Provide the [x, y] coordinate of the cell's center where the given text is located.  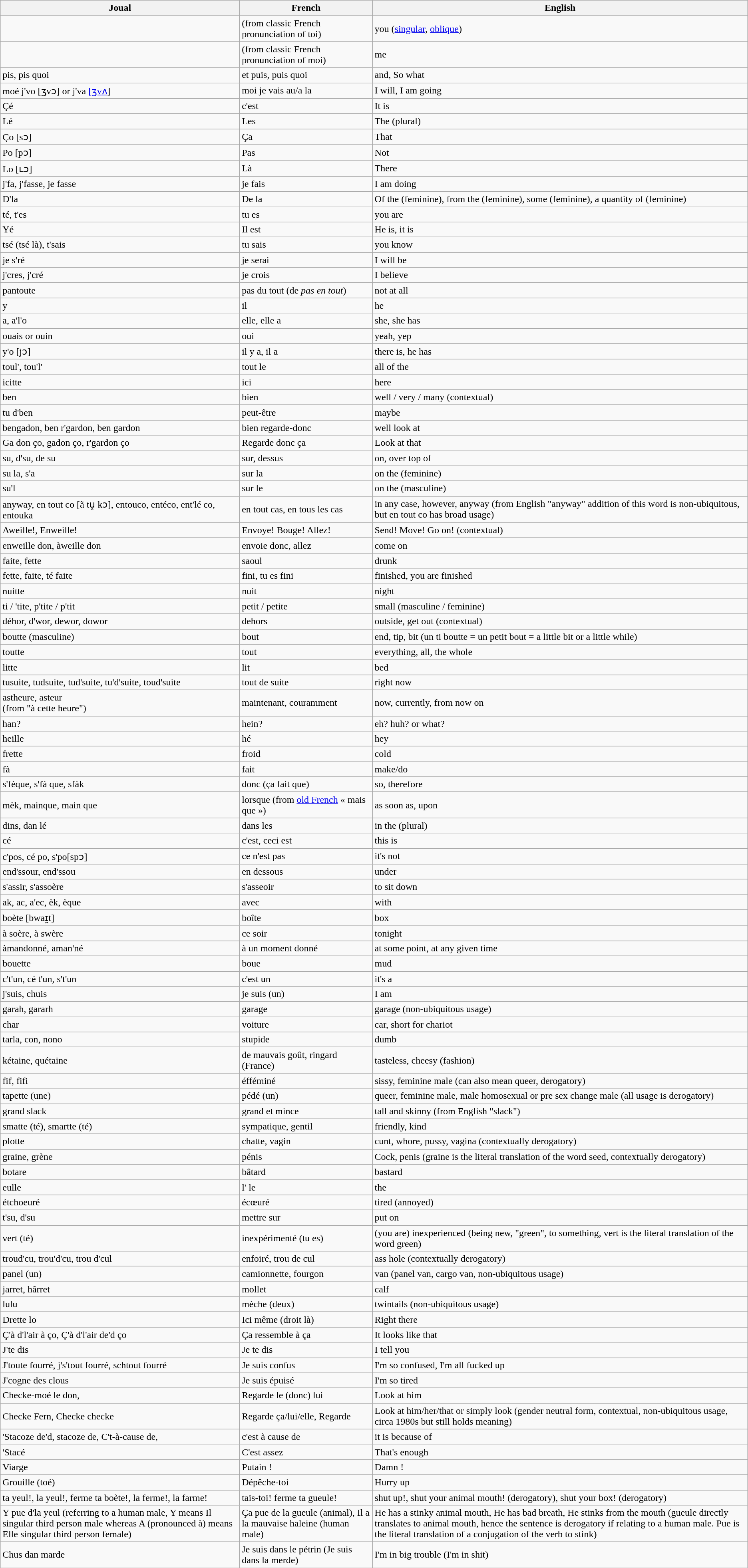
dans les [306, 826]
Ga don ço, gadon ço, r'gardon ço [120, 443]
botare [120, 1172]
plotte [120, 1141]
bâtard [306, 1172]
garage [306, 1009]
tired (annoyed) [560, 1202]
tasteless, cheesy (fashion) [560, 1060]
donc (ça fait que) [306, 784]
It is [560, 106]
ici [306, 382]
Je suis dans le pétrin (Je suis dans la merde) [306, 1555]
s'fèque, s'fà que, sfàk [120, 784]
je serai [306, 260]
avec [306, 902]
dehors [306, 621]
It looks like that [560, 1335]
j'fa, j'fasse, je fasse [120, 184]
dins, dan lé [120, 826]
on the (feminine) [560, 473]
I tell you [560, 1350]
c't'un, cé t'un, s't'un [120, 979]
su la, s'a [120, 473]
à un moment donné [306, 948]
The (plural) [560, 121]
en dessous [306, 872]
déhor, d'wor, dewor, dowor [120, 621]
That's enough [560, 1452]
eh? huh? or what? [560, 723]
pantoute [120, 290]
je suis (un) [306, 994]
as soon as, upon [560, 805]
on the (masculine) [560, 488]
frette [120, 754]
Lo [ʟɔ] [120, 169]
all of the [560, 367]
'Stacoze de'd, stacoze de, C't-à-cause de, [120, 1437]
hein? [306, 723]
me [560, 54]
moi je vais au/a la [306, 91]
you (singular, oblique) [560, 29]
bien [306, 397]
Grouille (toé) [120, 1482]
elle, elle a [306, 321]
camionnette, fourgon [306, 1274]
I'm in big trouble (I'm in shit) [560, 1555]
je crois [306, 275]
Putain ! [306, 1467]
ce soir [306, 933]
Ça [306, 137]
sur le [306, 488]
mèche (deux) [306, 1304]
chatte, vagin [306, 1141]
and, So what [560, 75]
toul', tou'l' [120, 367]
twintails (non-ubiquitous usage) [560, 1304]
small (masculine / feminine) [560, 606]
garage (non-ubiquitous usage) [560, 1009]
she, she has [560, 321]
nuitte [120, 591]
French [306, 8]
toutte [120, 652]
grand slack [120, 1111]
C'est assez [306, 1452]
mettre sur [306, 1217]
nuit [306, 591]
je fais [306, 184]
cunt, whore, pussy, vagina (contextually derogatory) [560, 1141]
shut up!, shut your animal mouth! (derogatory), shut your box! (derogatory) [560, 1497]
boète [bwaɪ̯t] [120, 918]
fini, tu es fini [306, 576]
voiture [306, 1024]
D'la [120, 199]
tusuite, tudsuite, tud'suite, tu'd'suite, toud'suite [120, 682]
ass hole (contextually derogatory) [560, 1259]
petit / petite [306, 606]
Regarde le (donc) lui [306, 1395]
tu d'ben [120, 413]
vert (té) [120, 1238]
Joual [120, 8]
c'est, ceci est [306, 841]
Ça pue de la gueule (animal), Il a la mauvaise haleine (human male) [306, 1524]
tapette (une) [120, 1096]
t'su, d'su [120, 1217]
inexpérimenté (tu es) [306, 1238]
enfoiré, trou de cul [306, 1259]
hey [560, 739]
eulle [120, 1187]
to sit down [560, 887]
everything, all, the whole [560, 652]
I believe [560, 275]
dumb [560, 1040]
éfféminé [306, 1081]
tout de suite [306, 682]
jarret, hârret [120, 1289]
fà [120, 769]
Send! Move! Go on! (contextual) [560, 530]
Ici même (droit là) [306, 1320]
queer, feminine male, male homosexual or pre sex change male (all usage is derogatory) [560, 1096]
Envoye! Bouge! Allez! [306, 530]
Là [306, 169]
J'cogne des clous [120, 1380]
you know [560, 245]
Je suis confus [306, 1365]
it's not [560, 856]
Yé [120, 230]
boutte (masculine) [120, 637]
icitte [120, 382]
so, therefore [560, 784]
on, over top of [560, 458]
tsé (tsé là), t'sais [120, 245]
il [306, 306]
bengadon, ben r'gardon, ben gardon [120, 428]
pénis [306, 1157]
with [560, 902]
tu sais [306, 245]
there is, he has [560, 351]
y'o [jɔ] [120, 351]
Damn ! [560, 1467]
char [120, 1024]
Aweille!, Enweille! [120, 530]
Look at him [560, 1395]
Dépêche-toi [306, 1482]
I will, I am going [560, 91]
bout [306, 637]
not at all [560, 290]
tout [306, 652]
Not [560, 153]
pis, pis quoi [120, 75]
panel (un) [120, 1274]
outside, get out (contextual) [560, 621]
(from classic French pronunciation of toi) [306, 29]
friendly, kind [560, 1126]
envoie donc, allez [306, 546]
Çé [120, 106]
Ç'à d'l'air à ço, Ç'à d'l'air de'd ço [120, 1335]
Y pue d'la yeul (referring to a human male, Y means Il singular third person male whereas A (pronounced à) means Elle singular third person female) [120, 1524]
smatte (té), smartte (té) [120, 1126]
put on [560, 1217]
he [560, 306]
well look at [560, 428]
anyway, en tout co [ã tu̥ kɔ], entouco, entéco, ent'lé co, entouka [120, 510]
fait [306, 769]
I will be [560, 260]
faite, fette [120, 561]
hé [306, 739]
graine, grène [120, 1157]
I'm so tired [560, 1380]
cé [120, 841]
moé j'vo [ʒvɔ] or j'va [ʒvʌ] [120, 91]
tu es [306, 214]
van (panel van, cargo van, non-ubiquitous usage) [560, 1274]
tout le [306, 367]
Checke-moé le don, [120, 1395]
De la [306, 199]
lorsque (from old French « mais que ») [306, 805]
Look at him/her/that or simply look (gender neutral form, contextual, non-ubiquitous usage, circa 1980s but still holds meaning) [560, 1416]
sur la [306, 473]
c'est [306, 106]
sissy, feminine male (can also mean queer, derogatory) [560, 1081]
Look at that [560, 443]
kétaine, quétaine [120, 1060]
bastard [560, 1172]
sur, dessus [306, 458]
in the (plural) [560, 826]
here [560, 382]
Ço [sɔ] [120, 137]
under [560, 872]
calf [560, 1289]
fif, fifi [120, 1081]
lulu [120, 1304]
su'l [120, 488]
Checke Fern, Checke checke [120, 1416]
Pas [306, 153]
night [560, 591]
(from classic French pronunciation of moi) [306, 54]
Po [pɔ] [120, 153]
j'cres, j'cré [120, 275]
Hurry up [560, 1482]
y [120, 306]
car, short for chariot [560, 1024]
I'm so confused, I'm all fucked up [560, 1365]
peut-être [306, 413]
lit [306, 667]
it's a [560, 979]
Viarge [120, 1467]
s'asseoir [306, 887]
écœuré [306, 1202]
now, currently, from now on [560, 703]
Right there [560, 1320]
tall and skinny (from English "slack") [560, 1111]
end, tip, bit (un ti boutte = un petit bout = a little bit or a little while) [560, 637]
de mauvais goût, ringard (France) [306, 1060]
en tout cas, en tous les cas [306, 510]
garah, gararh [120, 1009]
c'pos, cé po, s'po[spɔ] [120, 856]
Je te dis [306, 1350]
end'ssour, end'ssou [120, 872]
drunk [560, 561]
come on [560, 546]
ouais or ouin [120, 336]
Les [306, 121]
fette, faite, té faite [120, 576]
tarla, con, nono [120, 1040]
il y a, il a [306, 351]
litte [120, 667]
boîte [306, 918]
té, t'es [120, 214]
I am doing [560, 184]
box [560, 918]
pédé (un) [306, 1096]
étchoeuré [120, 1202]
There [560, 169]
mollet [306, 1289]
ta yeul!, la yeul!, ferme ta boète!, la ferme!, la farme! [120, 1497]
saoul [306, 561]
àmandonné, aman'né [120, 948]
Of the (feminine), from the (feminine), some (feminine), a quantity of (feminine) [560, 199]
bien regarde-donc [306, 428]
Regarde donc ça [306, 443]
cold [560, 754]
ce n'est pas [306, 856]
ak, ac, a'ec, èk, èque [120, 902]
right now [560, 682]
bed [560, 667]
l' le [306, 1187]
c'est un [306, 979]
Il est [306, 230]
make/do [560, 769]
han? [120, 723]
English [560, 8]
Regarde ça/lui/elle, Regarde [306, 1416]
He is, it is [560, 230]
j'suis, chuis [120, 994]
astheure, asteur(from "à cette heure") [120, 703]
à soère, à swère [120, 933]
ti / 'tite, p'tite / p'tit [120, 606]
pas du tout (de pas en tout) [306, 290]
you are [560, 214]
well / very / many (contextual) [560, 397]
boue [306, 963]
at some point, at any given time [560, 948]
J'toute fourré, j's'tout fourré, schtout fourré [120, 1365]
froid [306, 754]
I am [560, 994]
Chus dan marde [120, 1555]
heille [120, 739]
mèk, mainque, main que [120, 805]
oui [306, 336]
'Stacé [120, 1452]
mud [560, 963]
sympatique, gentil [306, 1126]
su, d'su, de su [120, 458]
Je suis épuisé [306, 1380]
stupide [306, 1040]
enweille don, àweille don [120, 546]
J'te dis [120, 1350]
troud'cu, trou'd'cu, trou d'cul [120, 1259]
Ça ressemble à ça [306, 1335]
Cock, penis (graine is the literal translation of the word seed, contextually derogatory) [560, 1157]
tais-toi! ferme ta gueule! [306, 1497]
(you are) inexperienced (being new, "green", to something, vert is the literal translation of the word green) [560, 1238]
it is because of [560, 1437]
c'est à cause de [306, 1437]
in any case, however, anyway (from English "anyway" addition of this word is non-ubiquitous, but en tout co has broad usage) [560, 510]
je s'ré [120, 260]
the [560, 1187]
yeah, yep [560, 336]
a, a'l'o [120, 321]
this is [560, 841]
tonight [560, 933]
Lé [120, 121]
et puis, puis quoi [306, 75]
maybe [560, 413]
Drette lo [120, 1320]
ben [120, 397]
bouette [120, 963]
grand et mince [306, 1111]
s'assir, s'assoère [120, 887]
That [560, 137]
finished, you are finished [560, 576]
maintenant, couramment [306, 703]
